Detect which cell encompasses the target text, then output its [X, Y] center coordinate. 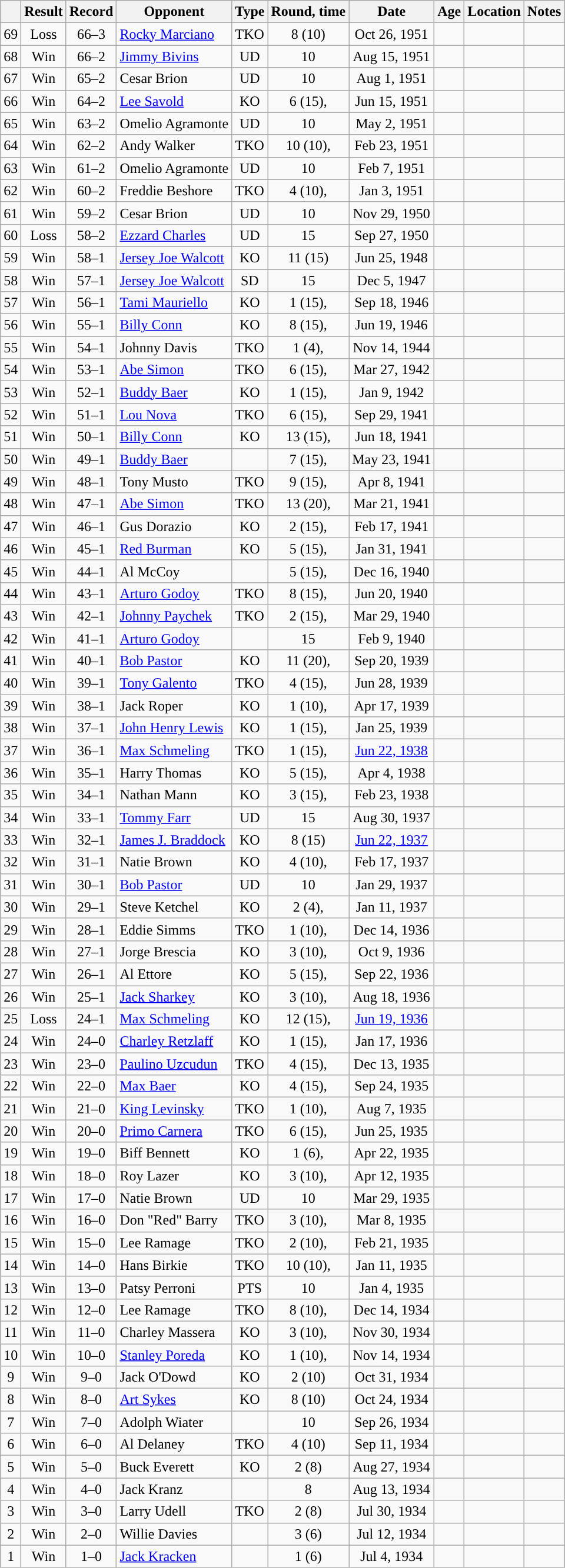
34 [11, 818]
Jan 11, 1937 [392, 907]
Feb 17, 1937 [392, 862]
52 [11, 415]
20–0 [91, 1131]
38–1 [91, 706]
17 [11, 1198]
60–2 [91, 191]
24–0 [91, 1042]
Steve Ketchel [174, 907]
Sep 11, 1934 [392, 1444]
Jul 30, 1934 [392, 1512]
Age [450, 12]
Larry Udell [174, 1512]
Aug 7, 1935 [392, 1109]
Rocky Marciano [174, 34]
Art Sykes [174, 1400]
2 (10), [308, 1243]
Jorge Brescia [174, 952]
44–1 [91, 571]
Ezzard Charles [174, 235]
45 [11, 571]
19 [11, 1153]
65–2 [91, 79]
9–0 [91, 1377]
Jun 22, 1938 [392, 750]
Johnny Davis [174, 348]
60 [11, 235]
41 [11, 661]
37–1 [91, 728]
Aug 1, 1951 [392, 79]
67 [11, 79]
34–1 [91, 795]
31–1 [91, 862]
46–1 [91, 526]
Red Burman [174, 549]
18 [11, 1176]
1 [11, 1556]
62 [11, 191]
Dec 14, 1934 [392, 1310]
9 [11, 1377]
King Levinsky [174, 1109]
Dec 16, 1940 [392, 571]
17–0 [91, 1198]
58 [11, 281]
13 [11, 1287]
Oct 31, 1934 [392, 1377]
Mar 27, 1942 [392, 370]
Apr 8, 1941 [392, 482]
Jan 11, 1935 [392, 1265]
20 [11, 1131]
22–0 [91, 1086]
66–3 [91, 34]
Adolph Wiater [174, 1422]
7 [11, 1422]
65 [11, 124]
2–0 [91, 1534]
SD [250, 281]
Jack Kracken [174, 1556]
Jack O'Dowd [174, 1377]
Lee Savold [174, 101]
21 [11, 1109]
Apr 17, 1939 [392, 706]
24 [11, 1042]
Sep 27, 1950 [392, 235]
Apr 22, 1935 [392, 1153]
Jun 19, 1936 [392, 1019]
Jan 9, 1942 [392, 392]
1–0 [91, 1556]
Sep 22, 1936 [392, 974]
2 [11, 1534]
Jan 31, 1941 [392, 549]
29–1 [91, 907]
Johnny Paychek [174, 616]
56–1 [91, 303]
11 [11, 1332]
Dec 13, 1935 [392, 1064]
25–1 [91, 997]
1 (4), [308, 348]
48 [11, 504]
59–2 [91, 213]
Tony Musto [174, 482]
63–2 [91, 124]
66 [11, 101]
31 [11, 885]
Feb 21, 1935 [392, 1243]
Jun 19, 1946 [392, 325]
Jun 25, 1948 [392, 258]
1 (6), [308, 1153]
39 [11, 706]
Nov 14, 1934 [392, 1355]
Feb 23, 1951 [392, 146]
39–1 [91, 683]
1 (6) [308, 1556]
Buck Everett [174, 1467]
23–0 [91, 1064]
Jul 12, 1934 [392, 1534]
Aug 15, 1951 [392, 56]
Jack Sharkey [174, 997]
47 [11, 526]
Max Baer [174, 1086]
61–2 [91, 168]
49–1 [91, 459]
Nathan Mann [174, 795]
8 (15) [308, 840]
50 [11, 459]
May 2, 1951 [392, 124]
58–1 [91, 258]
12 [11, 1310]
3 (15), [308, 795]
Jack Kranz [174, 1489]
44 [11, 593]
54–1 [91, 348]
16–0 [91, 1220]
Stanley Poreda [174, 1355]
Mar 8, 1935 [392, 1220]
4 (10) [308, 1444]
33 [11, 840]
63 [11, 168]
37 [11, 750]
8–0 [91, 1400]
Andy Walker [174, 146]
Eddie Simms [174, 929]
Dec 14, 1936 [392, 929]
Oct 24, 1934 [392, 1400]
Jul 4, 1934 [392, 1556]
49 [11, 482]
Aug 18, 1936 [392, 997]
James J. Braddock [174, 840]
42–1 [91, 616]
Opponent [174, 12]
43 [11, 616]
27 [11, 974]
Nov 30, 1934 [392, 1332]
24–1 [91, 1019]
55–1 [91, 325]
Hans Birkie [174, 1265]
Al Ettore [174, 974]
Gus Dorazio [174, 526]
Lou Nova [174, 415]
40 [11, 683]
PTS [250, 1287]
Willie Davies [174, 1534]
35 [11, 795]
36–1 [91, 750]
Freddie Beshore [174, 191]
Feb 23, 1938 [392, 795]
15–0 [91, 1243]
Mar 29, 1935 [392, 1198]
11 (15) [308, 258]
14–0 [91, 1265]
42 [11, 638]
51–1 [91, 415]
Jun 18, 1941 [392, 437]
Al McCoy [174, 571]
66–2 [91, 56]
Sep 29, 1941 [392, 415]
33–1 [91, 818]
45–1 [91, 549]
19–0 [91, 1153]
Nov 14, 1944 [392, 348]
10–0 [91, 1355]
58–2 [91, 235]
3–0 [91, 1512]
Sep 26, 1934 [392, 1422]
Jimmy Bivins [174, 56]
Harry Thomas [174, 773]
30–1 [91, 885]
Mar 29, 1940 [392, 616]
23 [11, 1064]
Aug 13, 1934 [392, 1489]
50–1 [91, 437]
26–1 [91, 974]
16 [11, 1220]
Type [250, 12]
55 [11, 348]
12 (15), [308, 1019]
Charley Massera [174, 1332]
61 [11, 213]
40–1 [91, 661]
36 [11, 773]
30 [11, 907]
Sep 24, 1935 [392, 1086]
51 [11, 437]
Notes [544, 12]
Jan 4, 1935 [392, 1287]
48–1 [91, 482]
8 (10), [308, 1310]
Paulino Uzcudun [174, 1064]
5–0 [91, 1467]
Jan 25, 1939 [392, 728]
Feb 7, 1951 [392, 168]
Patsy Perroni [174, 1287]
4–0 [91, 1489]
Biff Bennett [174, 1153]
Oct 26, 1951 [392, 34]
6 [11, 1444]
27–1 [91, 952]
25 [11, 1019]
Dec 5, 1947 [392, 281]
3 [11, 1512]
Feb 17, 1941 [392, 526]
64 [11, 146]
Jan 17, 1936 [392, 1042]
Jan 29, 1937 [392, 885]
Aug 30, 1937 [392, 818]
Sep 20, 1939 [392, 661]
21–0 [91, 1109]
Record [91, 12]
Location [494, 12]
7–0 [91, 1422]
5 [11, 1467]
64–2 [91, 101]
Apr 4, 1938 [392, 773]
57 [11, 303]
54 [11, 370]
68 [11, 56]
Roy Lazer [174, 1176]
4 [11, 1489]
29 [11, 929]
Sep 18, 1946 [392, 303]
32–1 [91, 840]
47–1 [91, 504]
Tommy Farr [174, 818]
18–0 [91, 1176]
Jan 3, 1951 [392, 191]
Don "Red" Barry [174, 1220]
Jun 28, 1939 [392, 683]
28 [11, 952]
28–1 [91, 929]
Charley Retzlaff [174, 1042]
Primo Carnera [174, 1131]
3 (6) [308, 1534]
13 (15), [308, 437]
Jun 15, 1951 [392, 101]
Tony Galento [174, 683]
53 [11, 392]
May 23, 1941 [392, 459]
Jun 22, 1937 [392, 840]
38 [11, 728]
13 (20), [308, 504]
Feb 9, 1940 [392, 638]
Jun 25, 1935 [392, 1131]
69 [11, 34]
Nov 29, 1950 [392, 213]
57–1 [91, 281]
46 [11, 549]
9 (15), [308, 482]
43–1 [91, 593]
2 (4), [308, 907]
6–0 [91, 1444]
Aug 27, 1934 [392, 1467]
11 (20), [308, 661]
59 [11, 258]
Al Delaney [174, 1444]
Date [392, 12]
Apr 12, 1935 [392, 1176]
14 [11, 1265]
26 [11, 997]
62–2 [91, 146]
Tami Mauriello [174, 303]
35–1 [91, 773]
Mar 21, 1941 [392, 504]
John Henry Lewis [174, 728]
32 [11, 862]
Jack Roper [174, 706]
41–1 [91, 638]
52–1 [91, 392]
22 [11, 1086]
2 (10) [308, 1377]
7 (15), [308, 459]
13–0 [91, 1287]
Oct 9, 1936 [392, 952]
Result [44, 12]
53–1 [91, 370]
Round, time [308, 12]
Jun 20, 1940 [392, 593]
56 [11, 325]
11–0 [91, 1332]
12–0 [91, 1310]
